Return the (X, Y) coordinate for the center point of the cell that contains the specified text.  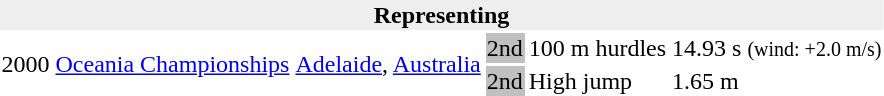
14.93 s (wind: +2.0 m/s) (777, 48)
Representing (442, 15)
1.65 m (777, 81)
High jump (597, 81)
Adelaide, Australia (388, 64)
100 m hurdles (597, 48)
2000 (26, 64)
Oceania Championships (172, 64)
